Capture the cell that displays the provided text and extract its (x, y) central coordinate. 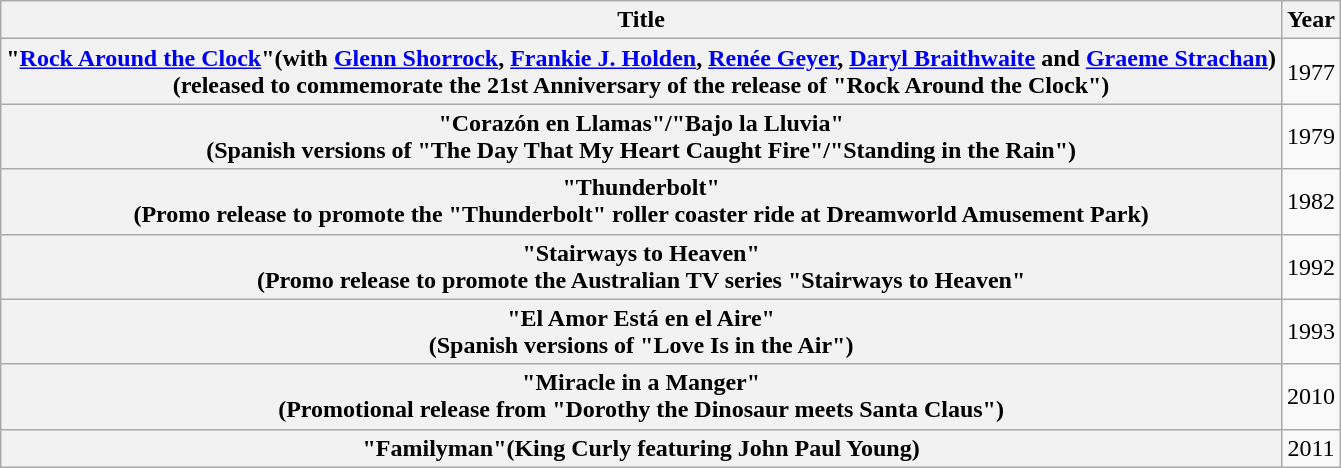
Year (1310, 20)
1979 (1310, 136)
1977 (1310, 72)
1993 (1310, 332)
2011 (1310, 448)
"El Amor Está en el Aire"(Spanish versions of "Love Is in the Air") (642, 332)
"Stairways to Heaven"(Promo release to promote the Australian TV series "Stairways to Heaven" (642, 266)
2010 (1310, 396)
Title (642, 20)
1992 (1310, 266)
"Corazón en Llamas"/"Bajo la Lluvia"(Spanish versions of "The Day That My Heart Caught Fire"/"Standing in the Rain") (642, 136)
"Miracle in a Manger"(Promotional release from "Dorothy the Dinosaur meets Santa Claus") (642, 396)
"Thunderbolt"(Promo release to promote the "Thunderbolt" roller coaster ride at Dreamworld Amusement Park) (642, 202)
1982 (1310, 202)
"Familyman"(King Curly featuring John Paul Young) (642, 448)
